Output the (X, Y) coordinate of the center of the cell containing the given text.  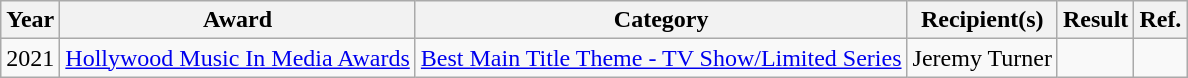
2021 (30, 58)
Result (1095, 20)
Award (238, 20)
Best Main Title Theme - TV Show/Limited Series (661, 58)
Jeremy Turner (982, 58)
Category (661, 20)
Recipient(s) (982, 20)
Hollywood Music In Media Awards (238, 58)
Ref. (1160, 20)
Year (30, 20)
